Return the (X, Y) coordinate for the center point of the cell that contains the specified text.  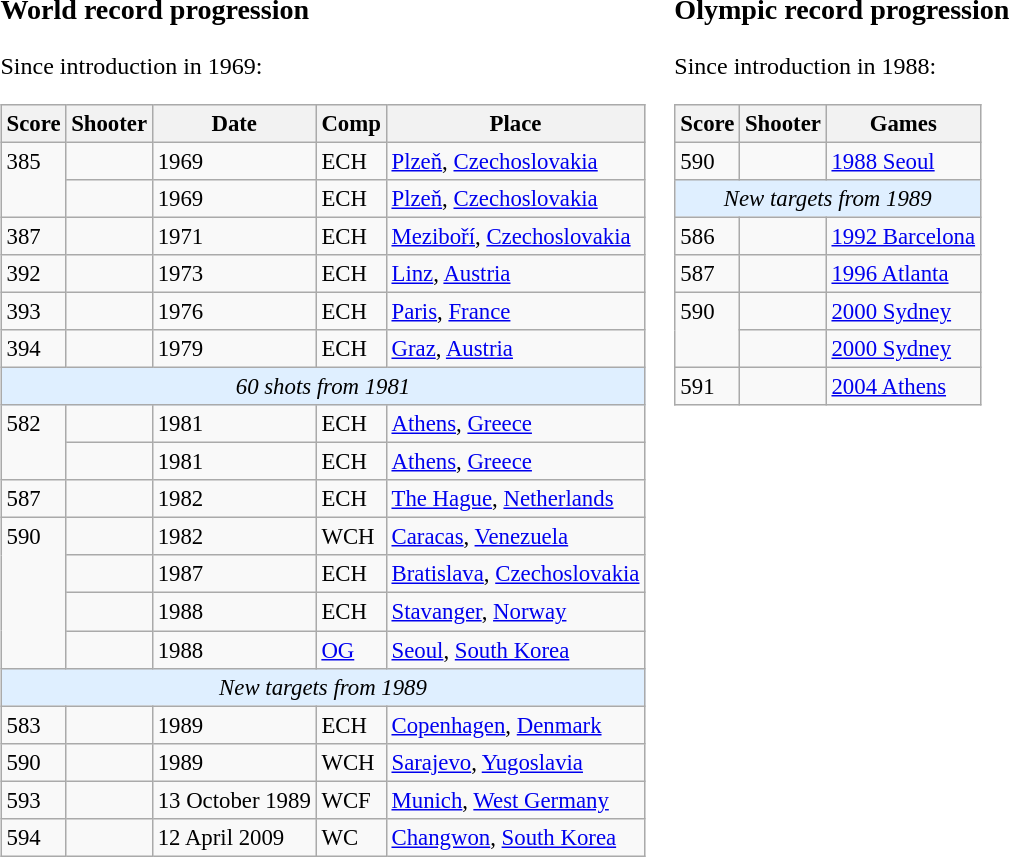
12 April 2009 (234, 837)
60 shots from 1981 (323, 386)
Stavanger, Norway (516, 612)
393 (34, 311)
1987 (234, 574)
The Hague, Netherlands (516, 499)
392 (34, 274)
1973 (234, 274)
582 (34, 442)
1988 Seoul (903, 161)
583 (34, 725)
Seoul, South Korea (516, 649)
593 (34, 800)
394 (34, 349)
Meziboří, Czechoslovakia (516, 236)
387 (34, 236)
Comp (351, 123)
1979 (234, 349)
Place (516, 123)
Linz, Austria (516, 274)
Games (903, 123)
594 (34, 837)
591 (708, 386)
385 (34, 180)
Munich, West Germany (516, 800)
Sarajevo, Yugoslavia (516, 762)
1976 (234, 311)
13 October 1989 (234, 800)
OG (351, 649)
Changwon, South Korea (516, 837)
Caracas, Venezuela (516, 537)
2004 Athens (903, 386)
Bratislava, Czechoslovakia (516, 574)
586 (708, 236)
1971 (234, 236)
Paris, France (516, 311)
WCF (351, 800)
1992 Barcelona (903, 236)
1996 Atlanta (903, 274)
Copenhagen, Denmark (516, 725)
WC (351, 837)
Graz, Austria (516, 349)
Date (234, 123)
